Determine the (x, y) coordinate at the center of the cell enclosing the given text.  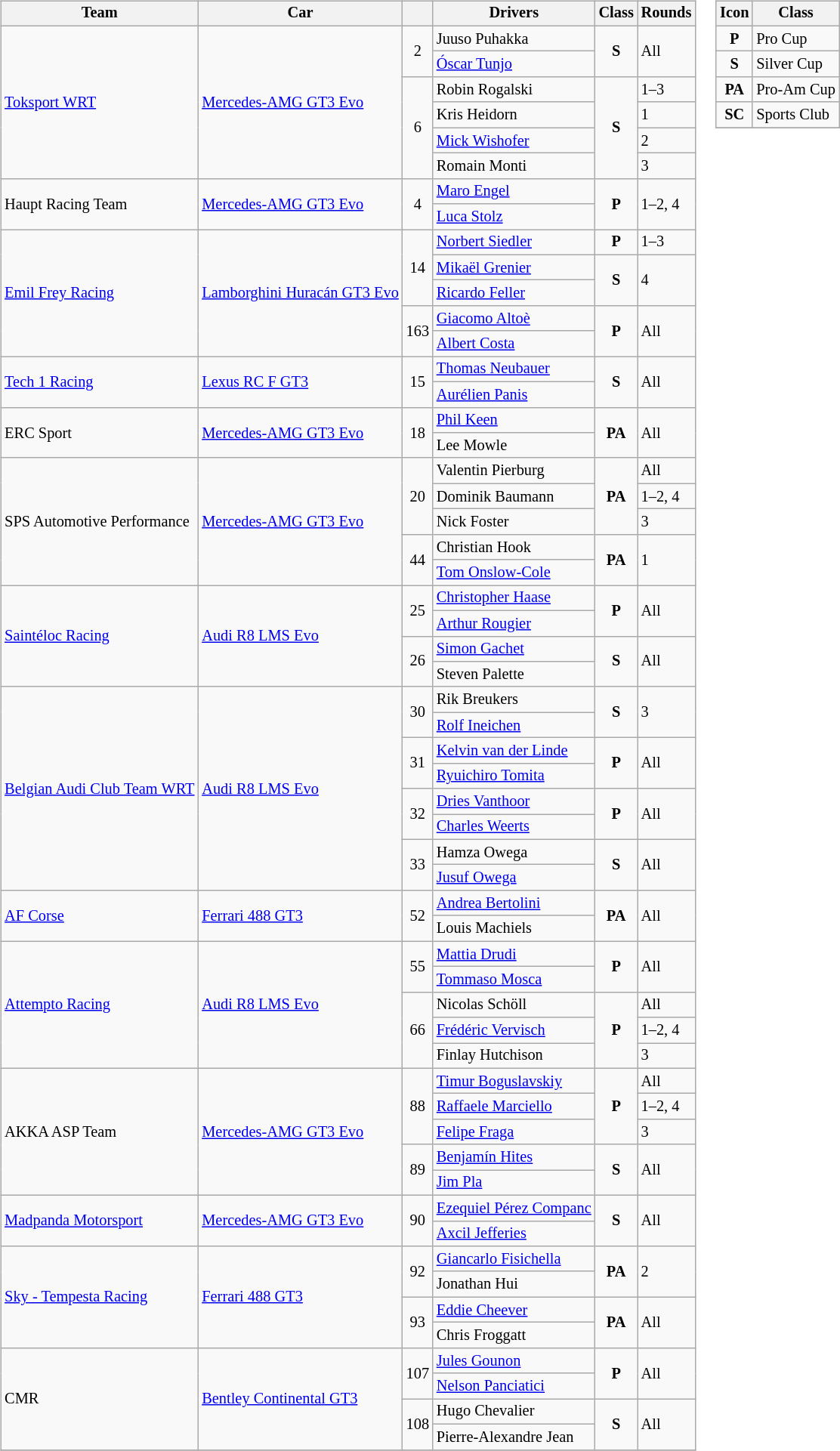
Ezequiel Pérez Companc (514, 1208)
14 (418, 267)
Nelson Panciatici (514, 1386)
Kris Heidorn (514, 115)
Dominik Baumann (514, 496)
Pro-Am Cup (795, 90)
Christopher Haase (514, 598)
Robin Rogalski (514, 90)
Juuso Puhakka (514, 39)
25 (418, 610)
Attempto Racing (100, 1005)
20 (418, 496)
Bentley Continental GT3 (300, 1399)
CMR (100, 1399)
Car (300, 14)
Giacomo Altoè (514, 319)
89 (418, 1169)
90 (418, 1221)
Óscar Tunjo (514, 64)
Romain Monti (514, 166)
33 (418, 864)
Maro Engel (514, 191)
SPS Automotive Performance (100, 521)
Rounds (666, 14)
6 (418, 128)
Eddie Cheever (514, 1310)
Hamza Owega (514, 852)
Rolf Ineichen (514, 725)
Andrea Bertolini (514, 903)
Albert Costa (514, 344)
Frédéric Vervisch (514, 1030)
Aurélien Panis (514, 394)
Tech 1 Racing (100, 382)
Benjamín Hites (514, 1157)
Chris Froggatt (514, 1335)
32 (418, 814)
Jusuf Owega (514, 878)
Felipe Fraga (514, 1132)
Team (100, 14)
Rik Breukers (514, 699)
Sky - Tempesta Racing (100, 1298)
Drivers (514, 14)
Toksport WRT (100, 102)
Pierre-Alexandre Jean (514, 1437)
108 (418, 1425)
Nick Foster (514, 522)
Giancarlo Fisichella (514, 1259)
Jules Gounon (514, 1360)
Jim Pla (514, 1183)
18 (418, 432)
Valentin Pierburg (514, 471)
Pro Cup (795, 39)
Ryuichiro Tomita (514, 776)
66 (418, 1030)
Belgian Audi Club Team WRT (100, 789)
Tom Onslow-Cole (514, 573)
Madpanda Motorsport (100, 1221)
Nicolas Schöll (514, 1005)
Silver Cup (795, 64)
Phil Keen (514, 420)
Icon (734, 14)
Louis Machiels (514, 928)
Luca Stolz (514, 217)
26 (418, 662)
Raffaele Marciello (514, 1107)
ERC Sport (100, 432)
Haupt Racing Team (100, 204)
44 (418, 559)
31 (418, 763)
Sports Club (795, 115)
Norbert Siedler (514, 242)
Dries Vanthoor (514, 801)
Kelvin van der Linde (514, 751)
Lamborghini Huracán GT3 Evo (300, 293)
107 (418, 1373)
Steven Palette (514, 675)
93 (418, 1322)
Emil Frey Racing (100, 293)
Timur Boguslavskiy (514, 1081)
Thomas Neubauer (514, 369)
Christian Hook (514, 547)
Saintéloc Racing (100, 636)
Lexus RC F GT3 (300, 382)
15 (418, 382)
Ricardo Feller (514, 293)
AF Corse (100, 915)
Mick Wishofer (514, 140)
Mikaël Grenier (514, 267)
163 (418, 331)
AKKA ASP Team (100, 1131)
88 (418, 1106)
55 (418, 967)
Axcil Jefferies (514, 1233)
Arthur Rougier (514, 623)
52 (418, 915)
Lee Mowle (514, 446)
Tommaso Mosca (514, 980)
Hugo Chevalier (514, 1412)
Mattia Drudi (514, 954)
92 (418, 1272)
Jonathan Hui (514, 1284)
30 (418, 712)
Charles Weerts (514, 827)
Simon Gachet (514, 649)
SC (734, 115)
Finlay Hutchison (514, 1056)
